Detect which cell encompasses the target text, then output its (x, y) center coordinate. 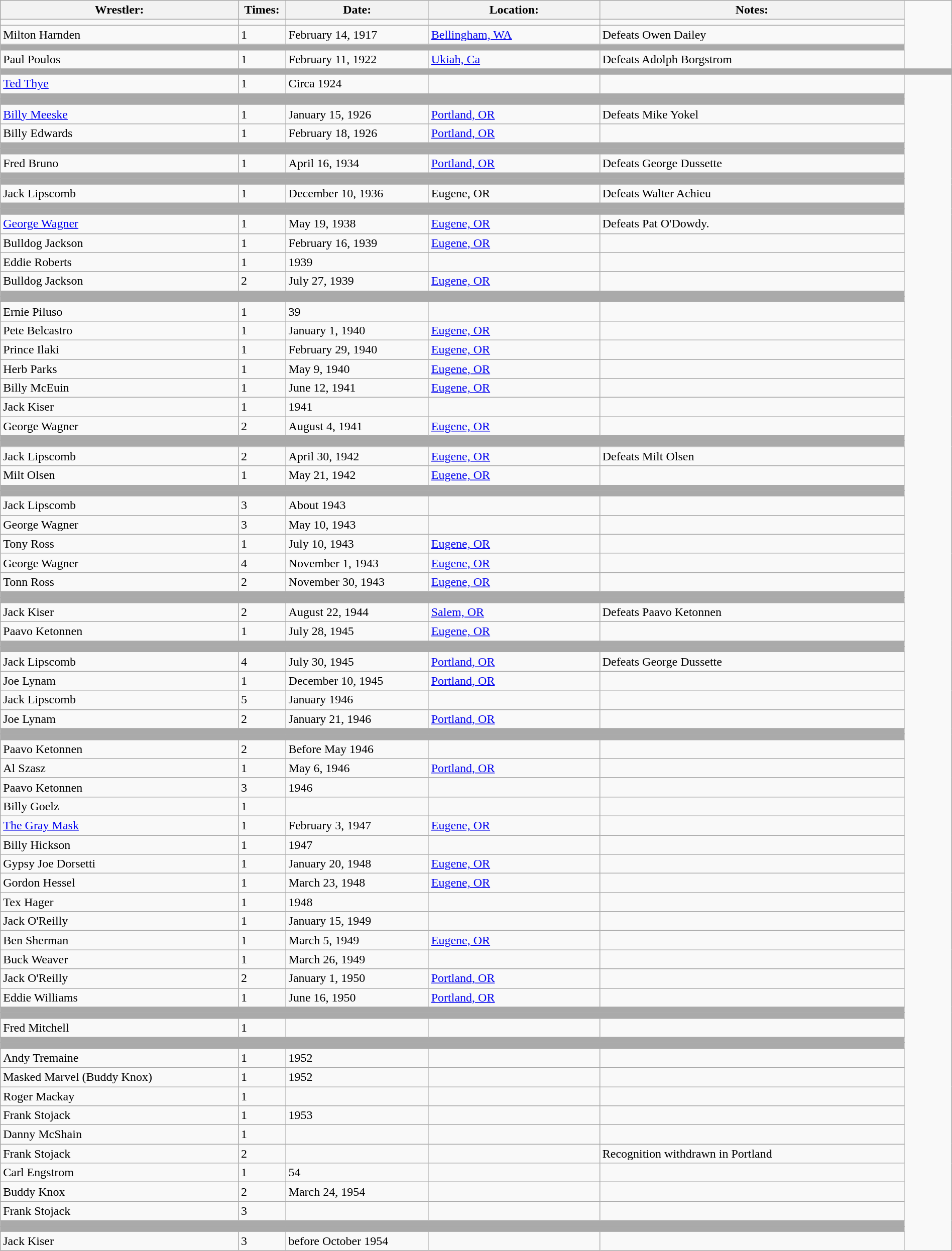
Before May 1946 (357, 749)
November 30, 1943 (357, 582)
5 (262, 700)
Fred Mitchell (120, 1028)
December 10, 1936 (357, 194)
Eddie Williams (120, 997)
February 14, 1917 (357, 35)
1948 (357, 902)
Roger Mackay (120, 1096)
Herb Parks (120, 369)
Circa 1924 (357, 84)
Billy Goelz (120, 806)
Al Szasz (120, 768)
January 1946 (357, 700)
January 15, 1926 (357, 114)
February 18, 1926 (357, 133)
Prince Ilaki (120, 349)
April 16, 1934 (357, 164)
Defeats Pat O'Dowdy. (752, 224)
May 6, 1946 (357, 768)
February 3, 1947 (357, 825)
Eddie Roberts (120, 262)
May 10, 1943 (357, 525)
Wrestler: (120, 10)
Times: (262, 10)
Defeats Walter Achieu (752, 194)
July 28, 1945 (357, 632)
March 5, 1949 (357, 940)
Masked Marvel (Buddy Knox) (120, 1077)
July 10, 1943 (357, 544)
August 4, 1941 (357, 426)
Defeats Milt Olsen (752, 456)
Pete Belcastro (120, 330)
1947 (357, 845)
January 21, 1946 (357, 719)
Location: (514, 10)
May 9, 1940 (357, 369)
February 29, 1940 (357, 349)
January 1, 1950 (357, 978)
July 27, 1939 (357, 281)
Billy Hickson (120, 845)
February 16, 1939 (357, 243)
May 21, 1942 (357, 475)
Tonn Ross (120, 582)
Gordon Hessel (120, 883)
Paul Poulos (120, 59)
Tex Hager (120, 902)
Defeats Adolph Borgstrom (752, 59)
Defeats Paavo Ketonnen (752, 612)
39 (357, 311)
54 (357, 1173)
July 30, 1945 (357, 662)
January 1, 1940 (357, 330)
Notes: (752, 10)
Bellingham, WA (514, 35)
Recognition withdrawn in Portland (752, 1154)
Billy McEuin (120, 388)
1939 (357, 262)
Defeats Mike Yokel (752, 114)
Danny McShain (120, 1135)
Carl Engstrom (120, 1173)
Milton Harnden (120, 35)
Andy Tremaine (120, 1058)
March 24, 1954 (357, 1192)
February 11, 1922 (357, 59)
Ted Thye (120, 84)
Buck Weaver (120, 959)
About 1943 (357, 506)
April 30, 1942 (357, 456)
Milt Olsen (120, 475)
June 12, 1941 (357, 388)
November 1, 1943 (357, 563)
Billy Edwards (120, 133)
Date: (357, 10)
January 15, 1949 (357, 921)
June 16, 1950 (357, 997)
Billy Meeske (120, 114)
1946 (357, 787)
Buddy Knox (120, 1192)
March 26, 1949 (357, 959)
Ukiah, Ca (514, 59)
The Gray Mask (120, 825)
December 10, 1945 (357, 681)
March 23, 1948 (357, 883)
Ernie Piluso (120, 311)
January 20, 1948 (357, 864)
Tony Ross (120, 544)
1953 (357, 1115)
Ben Sherman (120, 940)
Gypsy Joe Dorsetti (120, 864)
Defeats Owen Dailey (752, 35)
1941 (357, 407)
Fred Bruno (120, 164)
August 22, 1944 (357, 612)
May 19, 1938 (357, 224)
Salem, OR (514, 612)
before October 1954 (357, 1241)
